Determine the (X, Y) coordinate at the center of the cell enclosing the given text.  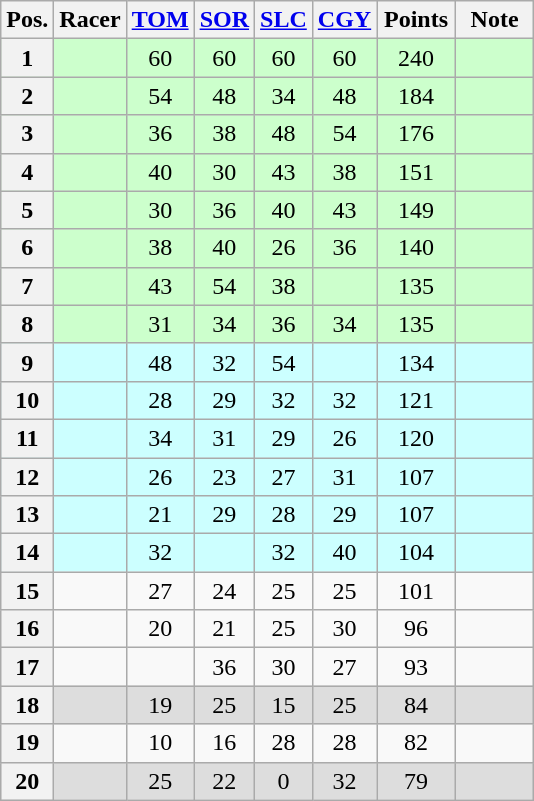
17 (28, 667)
121 (416, 400)
84 (416, 705)
7 (28, 286)
149 (416, 210)
14 (28, 553)
12 (28, 477)
23 (224, 477)
Points (416, 20)
3 (28, 134)
184 (416, 96)
13 (28, 515)
CGY (344, 20)
104 (416, 553)
6 (28, 248)
9 (28, 362)
24 (224, 591)
101 (416, 591)
82 (416, 743)
SOR (224, 20)
0 (284, 781)
2 (28, 96)
93 (416, 667)
120 (416, 438)
Racer (90, 20)
96 (416, 629)
151 (416, 172)
8 (28, 324)
18 (28, 705)
Note (494, 20)
176 (416, 134)
SLC (284, 20)
79 (416, 781)
5 (28, 210)
4 (28, 172)
1 (28, 58)
140 (416, 248)
TOM (160, 20)
240 (416, 58)
134 (416, 362)
Pos. (28, 20)
22 (224, 781)
11 (28, 438)
